Provide the [x, y] coordinate of the cell's center where the given text is located.  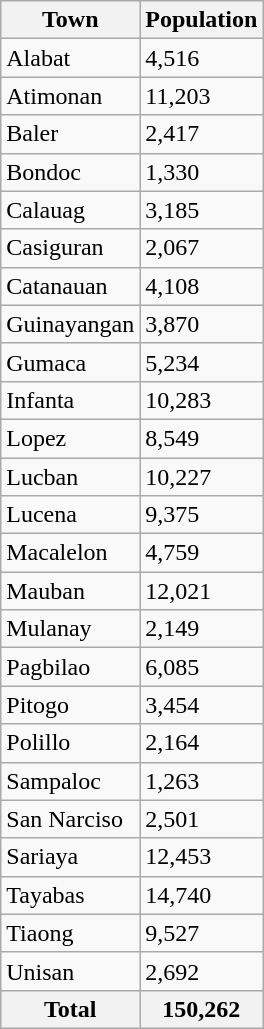
1,263 [202, 781]
Alabat [70, 58]
Gumaca [70, 362]
2,692 [202, 971]
8,549 [202, 438]
Unisan [70, 971]
Total [70, 1009]
2,501 [202, 819]
Sampaloc [70, 781]
Macalelon [70, 553]
10,283 [202, 400]
San Narciso [70, 819]
3,870 [202, 324]
Mulanay [70, 629]
Tiaong [70, 933]
Polillo [70, 743]
Mauban [70, 591]
5,234 [202, 362]
Population [202, 20]
Lopez [70, 438]
3,454 [202, 705]
Casiguran [70, 248]
Infanta [70, 400]
Town [70, 20]
4,516 [202, 58]
Bondoc [70, 172]
2,164 [202, 743]
Catanauan [70, 286]
14,740 [202, 895]
Sariaya [70, 857]
2,417 [202, 134]
150,262 [202, 1009]
Tayabas [70, 895]
10,227 [202, 477]
9,527 [202, 933]
2,149 [202, 629]
Guinayangan [70, 324]
4,759 [202, 553]
Lucena [70, 515]
Lucban [70, 477]
2,067 [202, 248]
Baler [70, 134]
12,021 [202, 591]
11,203 [202, 96]
1,330 [202, 172]
9,375 [202, 515]
Calauag [70, 210]
3,185 [202, 210]
4,108 [202, 286]
12,453 [202, 857]
6,085 [202, 667]
Pitogo [70, 705]
Atimonan [70, 96]
Pagbilao [70, 667]
